Output the (x, y) coordinate of the center of the cell containing the given text.  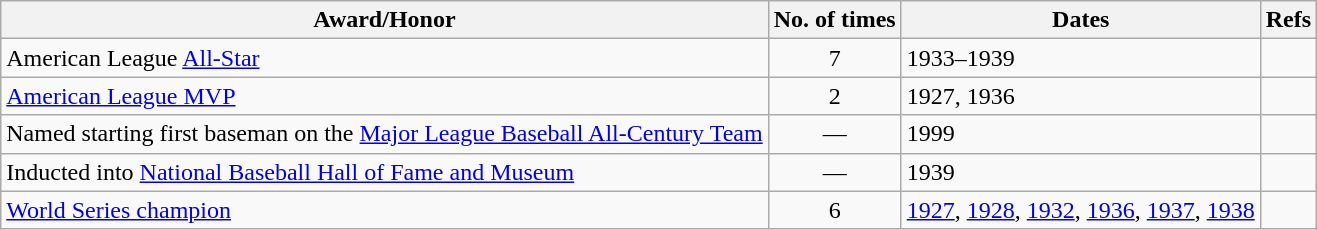
7 (834, 58)
Dates (1080, 20)
Inducted into National Baseball Hall of Fame and Museum (384, 172)
American League All-Star (384, 58)
American League MVP (384, 96)
Named starting first baseman on the Major League Baseball All-Century Team (384, 134)
2 (834, 96)
1933–1939 (1080, 58)
Refs (1288, 20)
Award/Honor (384, 20)
1999 (1080, 134)
1927, 1936 (1080, 96)
6 (834, 210)
World Series champion (384, 210)
1927, 1928, 1932, 1936, 1937, 1938 (1080, 210)
1939 (1080, 172)
No. of times (834, 20)
